Capture the cell that displays the provided text and extract its [x, y] central coordinate. 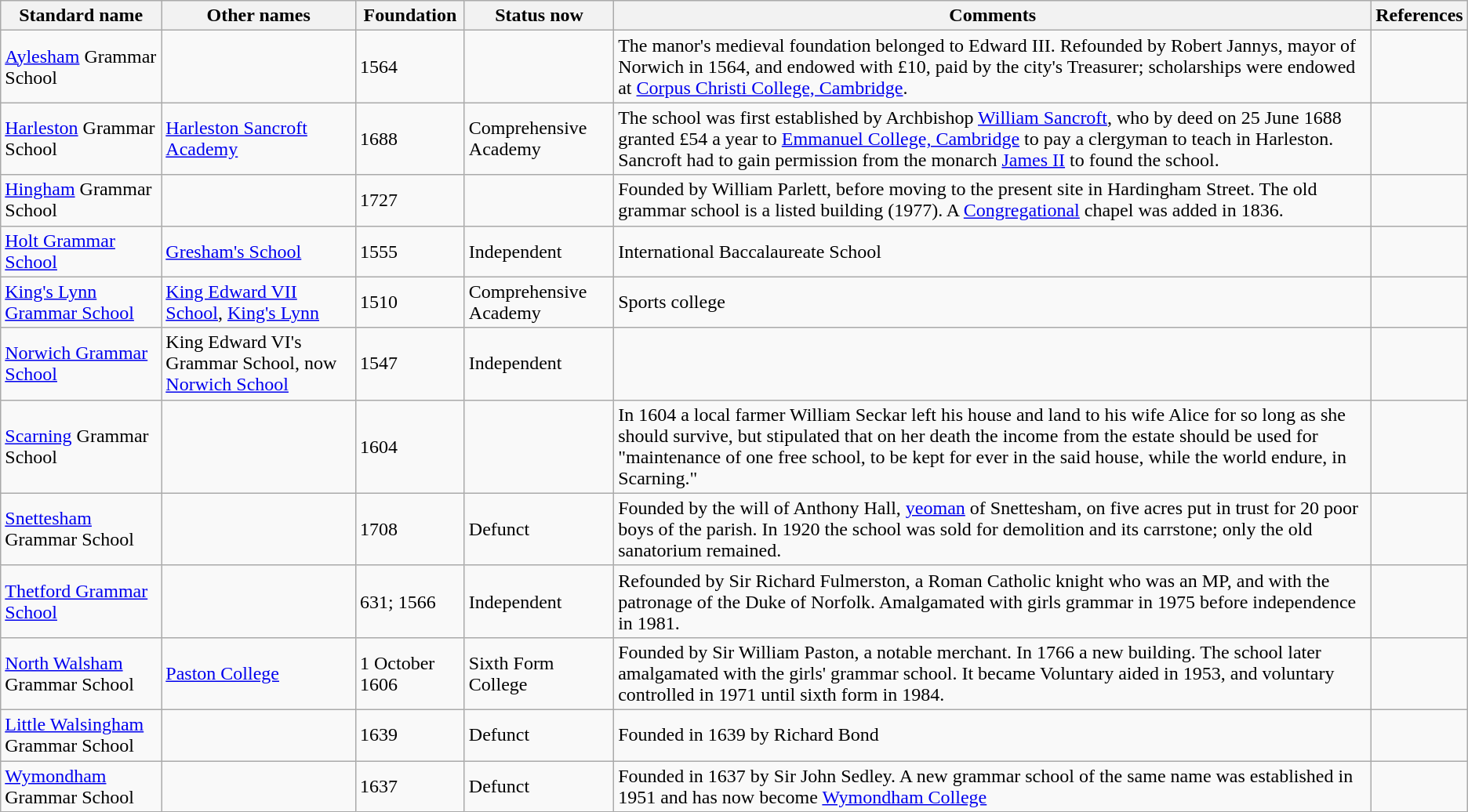
1564 [409, 67]
King Edward VI's Grammar School, now Norwich School [259, 364]
Little Walsingham Grammar School [82, 735]
International Baccalaureate School [993, 251]
Gresham's School [259, 251]
North Walsham Grammar School [82, 673]
Status now [539, 16]
Scarning Grammar School [82, 447]
1708 [409, 529]
References [1419, 16]
Comments [993, 16]
King Edward VII School, King's Lynn [259, 303]
1604 [409, 447]
Standard name [82, 16]
Other names [259, 16]
Wymondham Grammar School [82, 785]
1727 [409, 201]
Founded in 1637 by Sir John Sedley. A new grammar school of the same name was established in 1951 and has now become Wymondham College [993, 785]
Founded in 1639 by Richard Bond [993, 735]
1555 [409, 251]
Snettesham Grammar School [82, 529]
Aylesham Grammar School [82, 67]
1510 [409, 303]
1688 [409, 139]
Sixth Form College [539, 673]
1639 [409, 735]
Sports college [993, 303]
King's Lynn Grammar School [82, 303]
Holt Grammar School [82, 251]
1 October 1606 [409, 673]
Thetford Grammar School [82, 601]
631; 1566 [409, 601]
Norwich Grammar School [82, 364]
Harleston Sancroft Academy [259, 139]
Hingham Grammar School [82, 201]
1547 [409, 364]
1637 [409, 785]
Harleston Grammar School [82, 139]
Foundation [409, 16]
Paston College [259, 673]
